Pinpoint the cell where the given text exists, returning its (x, y) midpoint coordinate. 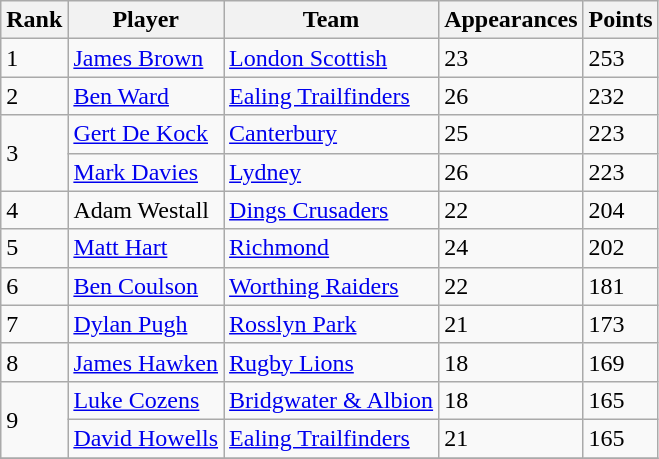
232 (620, 96)
Mark Davies (146, 172)
Canterbury (332, 134)
173 (620, 324)
Rank (34, 20)
5 (34, 248)
9 (34, 419)
25 (511, 134)
1 (34, 58)
Rugby Lions (332, 362)
Rosslyn Park (332, 324)
Points (620, 20)
181 (620, 286)
4 (34, 210)
3 (34, 153)
Luke Cozens (146, 400)
Adam Westall (146, 210)
7 (34, 324)
253 (620, 58)
204 (620, 210)
James Brown (146, 58)
David Howells (146, 438)
Lydney (332, 172)
Team (332, 20)
Player (146, 20)
Gert De Kock (146, 134)
24 (511, 248)
6 (34, 286)
8 (34, 362)
Dings Crusaders (332, 210)
Ben Ward (146, 96)
Bridgwater & Albion (332, 400)
Richmond (332, 248)
Dylan Pugh (146, 324)
Appearances (511, 20)
Matt Hart (146, 248)
London Scottish (332, 58)
Ben Coulson (146, 286)
James Hawken (146, 362)
2 (34, 96)
Worthing Raiders (332, 286)
169 (620, 362)
202 (620, 248)
23 (511, 58)
